Determine the (x, y) coordinate at the center of the cell enclosing the given text.  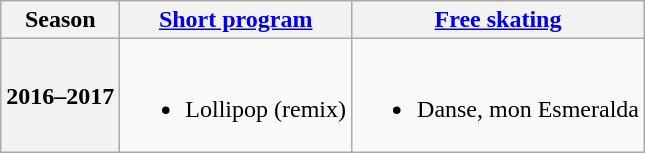
Free skating (498, 20)
Season (60, 20)
Lollipop (remix) (236, 96)
Short program (236, 20)
2016–2017 (60, 96)
Danse, mon Esmeralda (498, 96)
